For the text-containing cell, return its midpoint in [x, y] coordinate format. 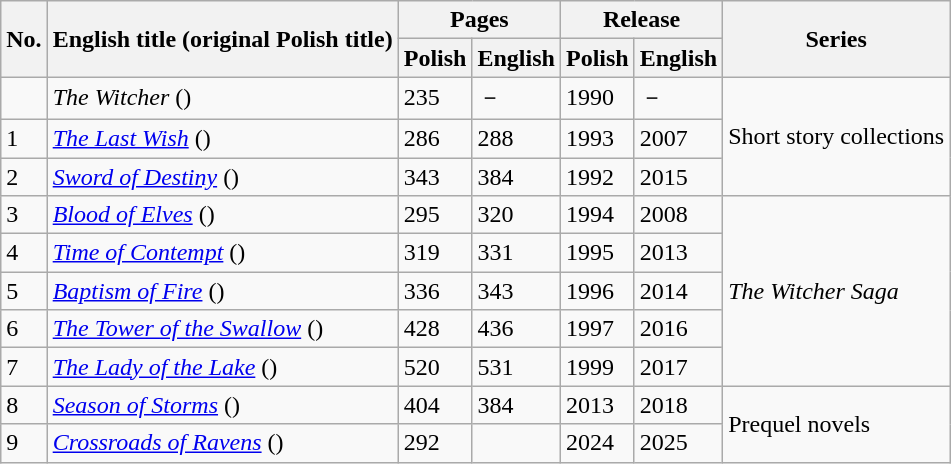
Time of Contempt () [222, 253]
8 [24, 405]
2024 [597, 443]
520 [435, 367]
7 [24, 367]
2008 [678, 215]
Blood of Elves () [222, 215]
331 [516, 253]
Release [641, 20]
1999 [597, 367]
9 [24, 443]
The Last Wish () [222, 138]
6 [24, 329]
286 [435, 138]
2016 [678, 329]
292 [435, 443]
1996 [597, 291]
The Witcher Saga [836, 291]
3 [24, 215]
No. [24, 39]
531 [516, 367]
The Witcher () [222, 98]
English title (original Polish title) [222, 39]
Baptism of Fire () [222, 291]
The Tower of the Swallow () [222, 329]
320 [516, 215]
1994 [597, 215]
235 [435, 98]
Series [836, 39]
Prequel novels [836, 424]
Pages [479, 20]
2015 [678, 177]
Season of Storms () [222, 405]
5 [24, 291]
428 [435, 329]
2018 [678, 405]
2014 [678, 291]
The Lady of the Lake () [222, 367]
2025 [678, 443]
2 [24, 177]
295 [435, 215]
1995 [597, 253]
Short story collections [836, 136]
1997 [597, 329]
436 [516, 329]
1990 [597, 98]
2007 [678, 138]
288 [516, 138]
1 [24, 138]
Sword of Destiny () [222, 177]
2017 [678, 367]
1993 [597, 138]
336 [435, 291]
4 [24, 253]
Crossroads of Ravens () [222, 443]
319 [435, 253]
1992 [597, 177]
404 [435, 405]
